Determine the (x, y) coordinate at the center of the cell enclosing the given text.  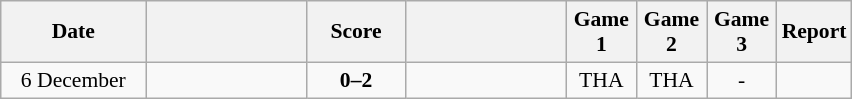
Game 3 (741, 32)
Game 2 (671, 32)
6 December (74, 80)
0–2 (356, 80)
- (741, 80)
Score (356, 32)
Report (814, 32)
Game 1 (601, 32)
Date (74, 32)
